Search for the cell housing the specified text and yield its [X, Y] center coordinate. 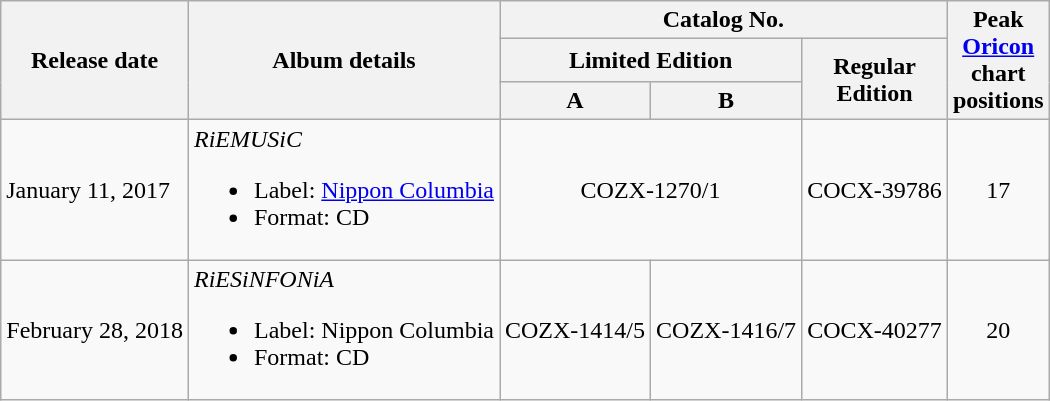
17 [998, 190]
B [726, 101]
COCX-39786 [875, 190]
A [576, 101]
Album details [344, 60]
RiEMUSiCLabel: Nippon ColumbiaFormat: CD [344, 190]
COZX-1414/5 [576, 330]
Catalog No. [724, 20]
Release date [95, 60]
COZX-1416/7 [726, 330]
COCX-40277 [875, 330]
PeakOricon chartpositions [998, 60]
Limited Edition [651, 60]
January 11, 2017 [95, 190]
COZX-1270/1 [651, 190]
20 [998, 330]
February 28, 2018 [95, 330]
RegularEdition [875, 80]
RiESiNFONiALabel: Nippon ColumbiaFormat: CD [344, 330]
